Find where the given text appears and provide that cell's center as [x, y] coordinate. 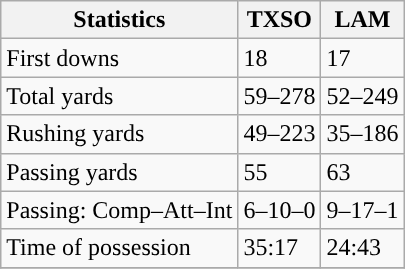
Time of possession [120, 248]
TXSO [280, 20]
55 [280, 172]
Passing yards [120, 172]
Rushing yards [120, 134]
Passing: Comp–Att–Int [120, 210]
52–249 [362, 96]
35–186 [362, 134]
63 [362, 172]
6–10–0 [280, 210]
LAM [362, 20]
24:43 [362, 248]
17 [362, 58]
9–17–1 [362, 210]
18 [280, 58]
Statistics [120, 20]
35:17 [280, 248]
59–278 [280, 96]
First downs [120, 58]
Total yards [120, 96]
49–223 [280, 134]
